Determine the (x, y) coordinate at the center of the cell enclosing the given text.  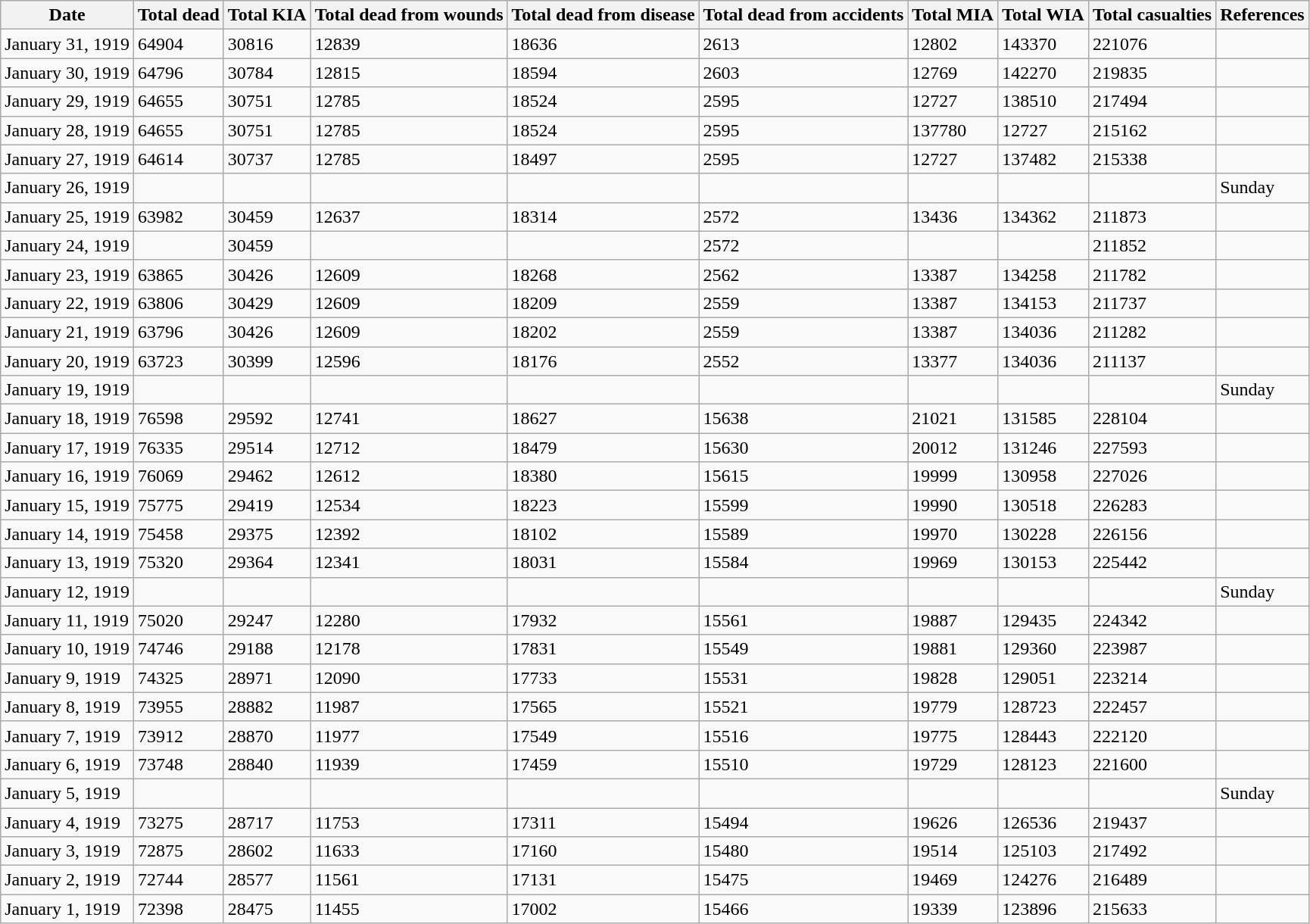
227026 (1152, 476)
19828 (953, 678)
January 29, 1919 (67, 101)
211782 (1152, 274)
131585 (1043, 419)
211137 (1152, 361)
28840 (267, 764)
January 7, 1919 (67, 735)
18102 (603, 534)
18209 (603, 303)
137780 (953, 130)
January 25, 1919 (67, 217)
129360 (1043, 649)
January 22, 1919 (67, 303)
17549 (603, 735)
29364 (267, 563)
228104 (1152, 419)
15584 (803, 563)
January 23, 1919 (67, 274)
18314 (603, 217)
28602 (267, 851)
15561 (803, 620)
73748 (179, 764)
January 6, 1919 (67, 764)
Total KIA (267, 15)
15531 (803, 678)
19469 (953, 880)
30737 (267, 159)
January 30, 1919 (67, 73)
January 11, 1919 (67, 620)
18594 (603, 73)
134153 (1043, 303)
28882 (267, 707)
215162 (1152, 130)
17932 (603, 620)
17311 (603, 822)
19999 (953, 476)
130153 (1043, 563)
17459 (603, 764)
Total dead from wounds (409, 15)
18176 (603, 361)
21021 (953, 419)
January 15, 1919 (67, 505)
Total dead from accidents (803, 15)
74746 (179, 649)
215338 (1152, 159)
76598 (179, 419)
63723 (179, 361)
12815 (409, 73)
11939 (409, 764)
64796 (179, 73)
18031 (603, 563)
Total dead from disease (603, 15)
2562 (803, 274)
Total dead (179, 15)
18268 (603, 274)
15521 (803, 707)
January 9, 1919 (67, 678)
142270 (1043, 73)
12534 (409, 505)
128723 (1043, 707)
18380 (603, 476)
217494 (1152, 101)
29462 (267, 476)
29514 (267, 448)
January 4, 1919 (67, 822)
11977 (409, 735)
15516 (803, 735)
28870 (267, 735)
15630 (803, 448)
15494 (803, 822)
January 28, 1919 (67, 130)
131246 (1043, 448)
73912 (179, 735)
18636 (603, 44)
219835 (1152, 73)
126536 (1043, 822)
12712 (409, 448)
17565 (603, 707)
227593 (1152, 448)
130518 (1043, 505)
11753 (409, 822)
223987 (1152, 649)
74325 (179, 678)
76335 (179, 448)
19729 (953, 764)
29188 (267, 649)
12769 (953, 73)
64904 (179, 44)
64614 (179, 159)
211873 (1152, 217)
19990 (953, 505)
30399 (267, 361)
11987 (409, 707)
January 12, 1919 (67, 592)
143370 (1043, 44)
15638 (803, 419)
15599 (803, 505)
217492 (1152, 851)
January 8, 1919 (67, 707)
January 3, 1919 (67, 851)
130228 (1043, 534)
17160 (603, 851)
January 14, 1919 (67, 534)
226156 (1152, 534)
19775 (953, 735)
75458 (179, 534)
18223 (603, 505)
216489 (1152, 880)
11561 (409, 880)
225442 (1152, 563)
11455 (409, 909)
2613 (803, 44)
Total MIA (953, 15)
219437 (1152, 822)
12280 (409, 620)
Date (67, 15)
72398 (179, 909)
12341 (409, 563)
19626 (953, 822)
12090 (409, 678)
January 21, 1919 (67, 332)
2603 (803, 73)
15549 (803, 649)
19881 (953, 649)
January 20, 1919 (67, 361)
12741 (409, 419)
75775 (179, 505)
63982 (179, 217)
226283 (1152, 505)
January 1, 1919 (67, 909)
75020 (179, 620)
15510 (803, 764)
211282 (1152, 332)
12802 (953, 44)
130958 (1043, 476)
211737 (1152, 303)
28577 (267, 880)
222120 (1152, 735)
221600 (1152, 764)
29592 (267, 419)
17733 (603, 678)
215633 (1152, 909)
30429 (267, 303)
January 10, 1919 (67, 649)
19339 (953, 909)
221076 (1152, 44)
73275 (179, 822)
15589 (803, 534)
Total WIA (1043, 15)
128443 (1043, 735)
January 18, 1919 (67, 419)
63806 (179, 303)
2552 (803, 361)
124276 (1043, 880)
12596 (409, 361)
137482 (1043, 159)
128123 (1043, 764)
125103 (1043, 851)
17831 (603, 649)
134258 (1043, 274)
18202 (603, 332)
References (1263, 15)
12637 (409, 217)
30816 (267, 44)
15615 (803, 476)
12392 (409, 534)
211852 (1152, 245)
January 2, 1919 (67, 880)
223214 (1152, 678)
63796 (179, 332)
134362 (1043, 217)
15475 (803, 880)
29375 (267, 534)
222457 (1152, 707)
75320 (179, 563)
Total casualties (1152, 15)
January 31, 1919 (67, 44)
72744 (179, 880)
January 17, 1919 (67, 448)
18627 (603, 419)
19887 (953, 620)
73955 (179, 707)
11633 (409, 851)
13436 (953, 217)
129051 (1043, 678)
19514 (953, 851)
129435 (1043, 620)
29247 (267, 620)
28971 (267, 678)
63865 (179, 274)
19969 (953, 563)
January 19, 1919 (67, 390)
18497 (603, 159)
January 13, 1919 (67, 563)
12839 (409, 44)
12178 (409, 649)
19970 (953, 534)
January 5, 1919 (67, 793)
January 26, 1919 (67, 188)
17131 (603, 880)
17002 (603, 909)
18479 (603, 448)
28717 (267, 822)
15466 (803, 909)
January 16, 1919 (67, 476)
13377 (953, 361)
138510 (1043, 101)
76069 (179, 476)
28475 (267, 909)
January 27, 1919 (67, 159)
224342 (1152, 620)
15480 (803, 851)
72875 (179, 851)
20012 (953, 448)
30784 (267, 73)
12612 (409, 476)
123896 (1043, 909)
29419 (267, 505)
January 24, 1919 (67, 245)
19779 (953, 707)
